From the cell containing the given text, extract its center point as [x, y] coordinate. 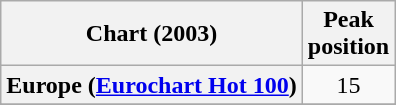
Europe (Eurochart Hot 100) [152, 85]
15 [348, 85]
Chart (2003) [152, 34]
Peakposition [348, 34]
